Pinpoint the cell where the given text exists, returning its (x, y) midpoint coordinate. 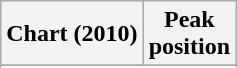
Chart (2010) (72, 34)
Peakposition (189, 34)
